From the cell containing the given text, extract its center point as (x, y) coordinate. 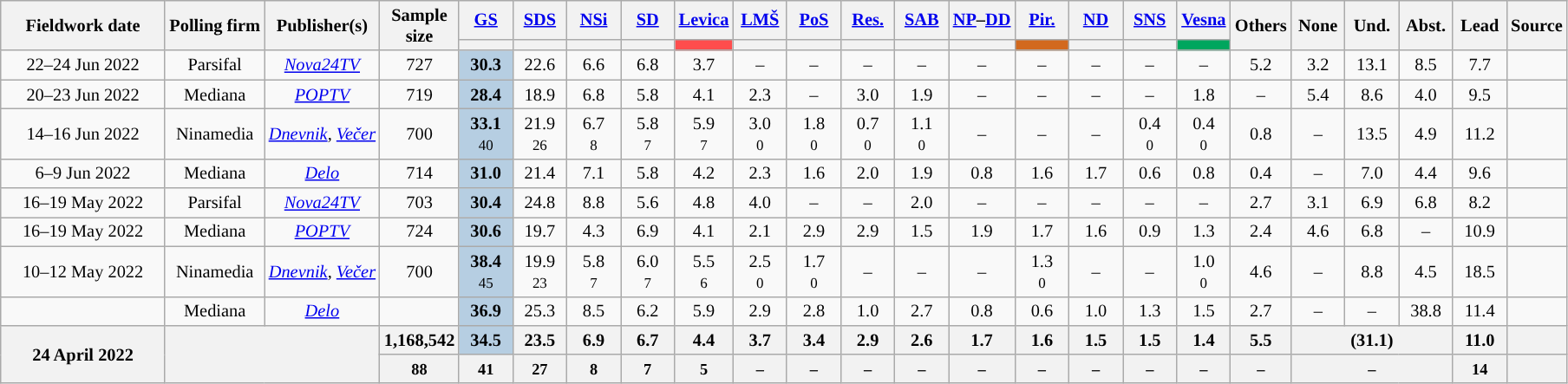
14–16 Jun 2022 (83, 133)
5 (704, 369)
31.0 (486, 173)
18.9 (539, 94)
8.6 (1372, 94)
1,168,542 (420, 340)
23.5 (539, 340)
Vesna (1204, 19)
10.9 (1480, 231)
27 (539, 369)
8 (593, 369)
6.2 (648, 311)
1.70 (813, 271)
LMŠ (760, 19)
1.30 (1042, 271)
PoS (813, 19)
7.0 (1372, 173)
30.6 (486, 231)
7.1 (593, 173)
30.4 (486, 203)
(31.1) (1372, 340)
7.7 (1480, 65)
41 (486, 369)
1.8 (1204, 94)
19.923 (539, 271)
Others (1261, 25)
28.4 (486, 94)
2.8 (813, 311)
NP–DD (982, 19)
1.4 (1204, 340)
36.9 (486, 311)
21.926 (539, 133)
4.5 (1426, 271)
34.5 (486, 340)
Sample size (420, 25)
6.78 (593, 133)
0.4 (1261, 173)
22.6 (539, 65)
11.0 (1480, 340)
24 April 2022 (83, 354)
33.140 (486, 133)
GS (486, 19)
Levica (704, 19)
3.2 (1318, 65)
SAB (922, 19)
21.4 (539, 173)
6.07 (648, 271)
0.9 (1150, 231)
11.4 (1480, 311)
724 (420, 231)
2.50 (760, 271)
11.2 (1480, 133)
Source (1537, 25)
NSi (593, 19)
Fieldwork date (83, 25)
38.445 (486, 271)
None (1318, 25)
SDS (539, 19)
2.6 (922, 340)
Lead (1480, 25)
SD (648, 19)
5.97 (704, 133)
7 (648, 369)
Abst. (1426, 25)
13.1 (1372, 65)
SNS (1150, 19)
14 (1480, 369)
19.7 (539, 231)
88 (420, 369)
5.2 (1261, 65)
5.4 (1318, 94)
1.10 (922, 133)
1.00 (1204, 271)
5.56 (704, 271)
2.1 (760, 231)
9.6 (1480, 173)
719 (420, 94)
ND (1095, 19)
0.70 (868, 133)
22–24 Jun 2022 (83, 65)
25.3 (539, 311)
6.7 (648, 340)
3.00 (760, 133)
4.9 (1426, 133)
4.2 (704, 173)
Polling firm (214, 25)
10–12 May 2022 (83, 271)
4.8 (704, 203)
30.3 (486, 65)
4.3 (593, 231)
9.5 (1480, 94)
Publisher(s) (323, 25)
714 (420, 173)
3.4 (813, 340)
5.6 (648, 203)
13.5 (1372, 133)
6.6 (593, 65)
Pir. (1042, 19)
Res. (868, 19)
3.1 (1318, 203)
2.4 (1261, 231)
703 (420, 203)
Und. (1372, 25)
727 (420, 65)
3.0 (868, 94)
18.5 (1480, 271)
38.8 (1426, 311)
24.8 (539, 203)
5.5 (1261, 340)
6–9 Jun 2022 (83, 173)
8.2 (1480, 203)
20–23 Jun 2022 (83, 94)
1.80 (813, 133)
5.9 (704, 311)
